Determine the (x, y) coordinate at the center of the cell enclosing the given text.  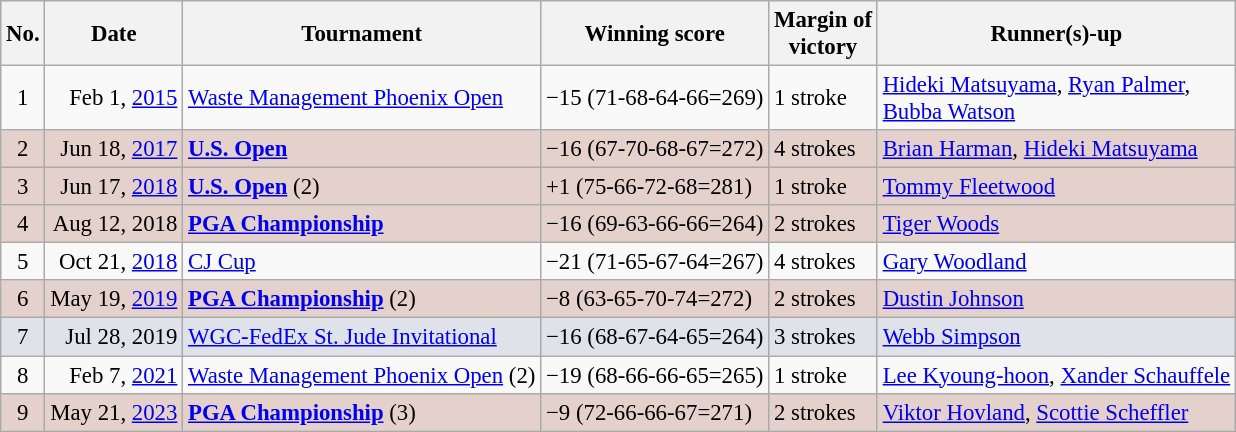
−8 (63-65-70-74=272) (655, 299)
Waste Management Phoenix Open (362, 98)
PGA Championship (362, 224)
Hideki Matsuyama, Ryan Palmer, Bubba Watson (1056, 98)
Jun 18, 2017 (114, 149)
Oct 21, 2018 (114, 262)
4 (23, 224)
Aug 12, 2018 (114, 224)
Feb 7, 2021 (114, 375)
Lee Kyoung-hoon, Xander Schauffele (1056, 375)
1 (23, 98)
WGC-FedEx St. Jude Invitational (362, 337)
Tiger Woods (1056, 224)
Date (114, 34)
Gary Woodland (1056, 262)
Tournament (362, 34)
Feb 1, 2015 (114, 98)
8 (23, 375)
Jul 28, 2019 (114, 337)
CJ Cup (362, 262)
No. (23, 34)
−9 (72-66-66-67=271) (655, 412)
−16 (68-67-64-65=264) (655, 337)
−19 (68-66-66-65=265) (655, 375)
Margin ofvictory (824, 34)
U.S. Open (362, 149)
−15 (71-68-64-66=269) (655, 98)
U.S. Open (2) (362, 187)
May 21, 2023 (114, 412)
Winning score (655, 34)
May 19, 2019 (114, 299)
9 (23, 412)
PGA Championship (3) (362, 412)
3 (23, 187)
2 (23, 149)
+1 (75-66-72-68=281) (655, 187)
Jun 17, 2018 (114, 187)
Waste Management Phoenix Open (2) (362, 375)
7 (23, 337)
−21 (71-65-67-64=267) (655, 262)
Tommy Fleetwood (1056, 187)
Viktor Hovland, Scottie Scheffler (1056, 412)
Dustin Johnson (1056, 299)
Brian Harman, Hideki Matsuyama (1056, 149)
6 (23, 299)
Runner(s)-up (1056, 34)
Webb Simpson (1056, 337)
PGA Championship (2) (362, 299)
−16 (69-63-66-66=264) (655, 224)
−16 (67-70-68-67=272) (655, 149)
3 strokes (824, 337)
5 (23, 262)
